Output the [X, Y] coordinate of the center of the cell containing the given text.  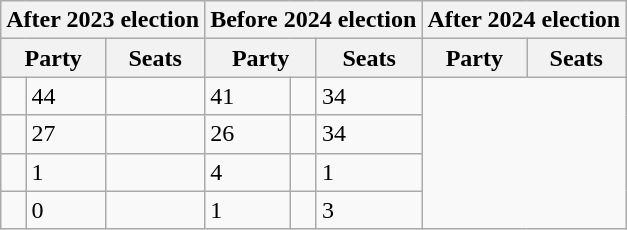
26 [248, 134]
44 [66, 96]
41 [248, 96]
After 2023 election [103, 20]
3 [368, 210]
Before 2024 election [314, 20]
After 2024 election [524, 20]
4 [248, 172]
0 [66, 210]
27 [66, 134]
